Extract the [x, y] coordinate from the center of the cell holding the provided text.  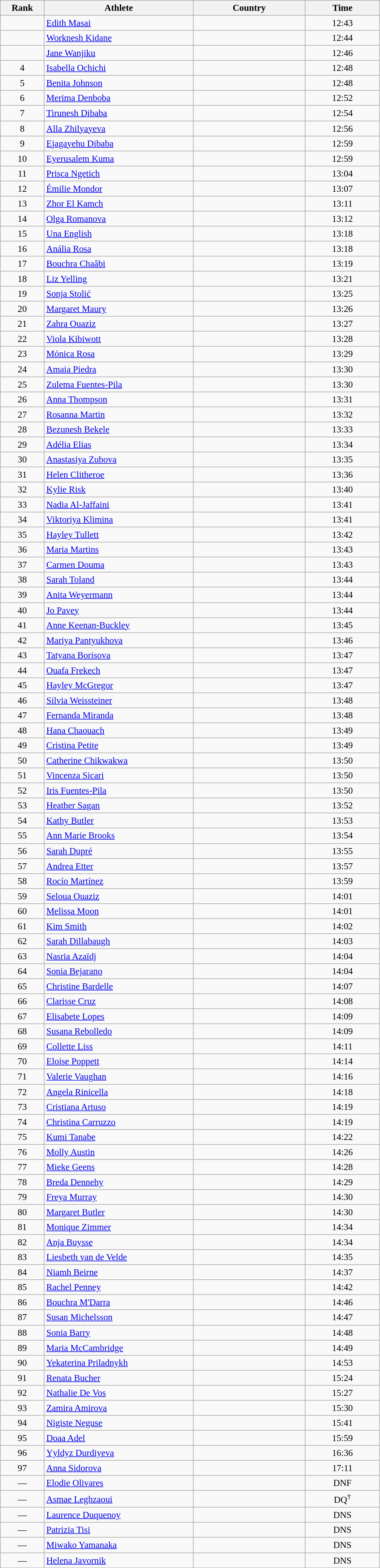
91 [22, 1378]
13:04 [342, 173]
17 [22, 264]
33 [22, 505]
12:56 [342, 129]
15 [22, 234]
Country [249, 8]
65 [22, 987]
Benita Johnson [119, 83]
Nasria Azaïdj [119, 956]
Viola Kibiwott [119, 339]
53 [22, 806]
Miwako Yamanaka [119, 1545]
42 [22, 640]
13:34 [342, 444]
12:54 [342, 113]
14:26 [342, 1152]
Nigiste Neguse [119, 1423]
Zamira Amirova [119, 1408]
Bouchra M'Darra [119, 1303]
14:53 [342, 1363]
13:11 [342, 204]
36 [22, 550]
12:43 [342, 23]
14:47 [342, 1318]
13:57 [342, 866]
14 [22, 219]
13:29 [342, 354]
7 [22, 113]
13:59 [342, 881]
Jo Pavey [119, 610]
Rosanna Martin [119, 414]
8 [22, 129]
57 [22, 866]
Monique Zimmer [119, 1227]
43 [22, 655]
Mónica Rosa [119, 354]
89 [22, 1348]
Tirunesh Dibaba [119, 113]
60 [22, 911]
Sarah Dillabaugh [119, 941]
64 [22, 971]
90 [22, 1363]
13:21 [342, 279]
Anna Sidorova [119, 1468]
Sonia Bejarano [119, 971]
DNF [342, 1483]
DQ† [342, 1499]
6 [22, 98]
75 [22, 1137]
Anastasiya Zubova [119, 460]
58 [22, 881]
14:07 [342, 987]
26 [22, 399]
14:35 [342, 1257]
4 [22, 68]
46 [22, 700]
48 [22, 730]
Olga Romanova [119, 219]
18 [22, 279]
Silvia Weissteiner [119, 700]
13:31 [342, 399]
16:36 [342, 1453]
92 [22, 1393]
Eyerusalem Kuma [119, 159]
45 [22, 685]
20 [22, 309]
70 [22, 1061]
23 [22, 354]
22 [22, 339]
14:42 [342, 1287]
Jane Wanjiku [119, 53]
Niamh Beirne [119, 1272]
72 [22, 1092]
13:54 [342, 836]
66 [22, 1001]
Adélia Elias [119, 444]
Kumi Tanabe [119, 1137]
68 [22, 1031]
96 [22, 1453]
Kylie Risk [119, 490]
35 [22, 535]
9 [22, 143]
16 [22, 249]
55 [22, 836]
13:42 [342, 535]
81 [22, 1227]
51 [22, 776]
15:41 [342, 1423]
88 [22, 1333]
Seloua Ouaziz [119, 896]
14:03 [342, 941]
Angela Rinicella [119, 1092]
74 [22, 1122]
Iris Fuentes-Pila [119, 791]
25 [22, 384]
Elodie Olivares [119, 1483]
71 [22, 1077]
Worknesh Kidane [119, 38]
Hana Chaouach [119, 730]
15:59 [342, 1438]
Valerie Vaughan [119, 1077]
86 [22, 1303]
13:27 [342, 324]
Patrizia Tisi [119, 1530]
30 [22, 460]
56 [22, 851]
78 [22, 1182]
Christina Carruzzo [119, 1122]
40 [22, 610]
83 [22, 1257]
13:28 [342, 339]
14:49 [342, 1348]
Émilie Mondor [119, 189]
13:40 [342, 490]
Athlete [119, 8]
Alla Zhilyayeva [119, 129]
Isabella Ochichi [119, 68]
Viktoriya Klimina [119, 520]
Breda Dennehy [119, 1182]
Yekaterina Priladnykh [119, 1363]
73 [22, 1107]
13:12 [342, 219]
54 [22, 821]
Prisca Ngetich [119, 173]
Liz Yelling [119, 279]
34 [22, 520]
15:30 [342, 1408]
47 [22, 716]
28 [22, 430]
Christine Bardelle [119, 987]
29 [22, 444]
13:19 [342, 264]
Liesbeth van de Velde [119, 1257]
Rank [22, 8]
14:08 [342, 1001]
14:18 [342, 1092]
24 [22, 369]
Mariya Pantyukhova [119, 640]
Cristiana Artuso [119, 1107]
Anne Keenan-Buckley [119, 625]
Susan Michelsson [119, 1318]
Kim Smith [119, 926]
Vincenza Sicari [119, 776]
Anália Rosa [119, 249]
94 [22, 1423]
14:14 [342, 1061]
Helena Javornik [119, 1560]
Amaia Piedra [119, 369]
10 [22, 159]
12:52 [342, 98]
13:36 [342, 474]
12:44 [342, 38]
37 [22, 565]
11 [22, 173]
14:02 [342, 926]
Zhor El Kamch [119, 204]
12:46 [342, 53]
31 [22, 474]
Laurence Duquenoy [119, 1515]
Andrea Etter [119, 866]
Tatyana Borisova [119, 655]
14:37 [342, 1272]
14:28 [342, 1167]
Clarisse Cruz [119, 1001]
13:33 [342, 430]
Carmen Douma [119, 565]
13:35 [342, 460]
15:24 [342, 1378]
Fernanda Miranda [119, 716]
Bezunesh Bekele [119, 430]
63 [22, 956]
Hayley Tullett [119, 535]
Molly Austin [119, 1152]
97 [22, 1468]
13:55 [342, 851]
85 [22, 1287]
14:22 [342, 1137]
13:26 [342, 309]
Hayley McGregor [119, 685]
19 [22, 294]
13:53 [342, 821]
13:07 [342, 189]
Sarah Toland [119, 580]
50 [22, 761]
Una English [119, 234]
Asmae Leghzaoui [119, 1499]
14:16 [342, 1077]
Sarah Dupré [119, 851]
13:46 [342, 640]
Anita Weyermann [119, 595]
Rocío Martínez [119, 881]
61 [22, 926]
Melissa Moon [119, 911]
Anna Thompson [119, 399]
Anja Buysse [119, 1242]
Mieke Geens [119, 1167]
21 [22, 324]
41 [22, 625]
32 [22, 490]
Helen Clitheroe [119, 474]
Maria Martins [119, 550]
14:46 [342, 1303]
79 [22, 1197]
67 [22, 1017]
Cristina Petite [119, 746]
Edith Masai [119, 23]
12 [22, 189]
13:52 [342, 806]
Margaret Maury [119, 309]
Heather Sagan [119, 806]
84 [22, 1272]
87 [22, 1318]
Zahra Ouaziz [119, 324]
Sonia Barry [119, 1333]
76 [22, 1152]
Renata Bucher [119, 1378]
Kathy Butler [119, 821]
Freya Murray [119, 1197]
49 [22, 746]
5 [22, 83]
Sonja Stolić [119, 294]
14:11 [342, 1047]
13 [22, 204]
27 [22, 414]
Ouafa Frekech [119, 670]
59 [22, 896]
Ann Marie Brooks [119, 836]
77 [22, 1167]
Margaret Butler [119, 1212]
Maria McCambridge [119, 1348]
95 [22, 1438]
Nathalie De Vos [119, 1393]
Elisabete Lopes [119, 1017]
39 [22, 595]
93 [22, 1408]
Rachel Penney [119, 1287]
Doaa Adel [119, 1438]
13:32 [342, 414]
14:29 [342, 1182]
Catherine Chikwakwa [119, 761]
44 [22, 670]
Nadia Al-Jaffaini [119, 505]
Bouchra Chaâbi [119, 264]
13:45 [342, 625]
Eloise Poppett [119, 1061]
13:25 [342, 294]
17:11 [342, 1468]
82 [22, 1242]
14:48 [342, 1333]
38 [22, 580]
62 [22, 941]
80 [22, 1212]
Collette Liss [119, 1047]
Zulema Fuentes-Pila [119, 384]
52 [22, 791]
Merima Denboba [119, 98]
Ejagayehu Dibaba [119, 143]
69 [22, 1047]
Time [342, 8]
Yyldyz Durdiyeva [119, 1453]
15:27 [342, 1393]
Susana Rebolledo [119, 1031]
